For the text-containing cell, return its midpoint in (X, Y) coordinate format. 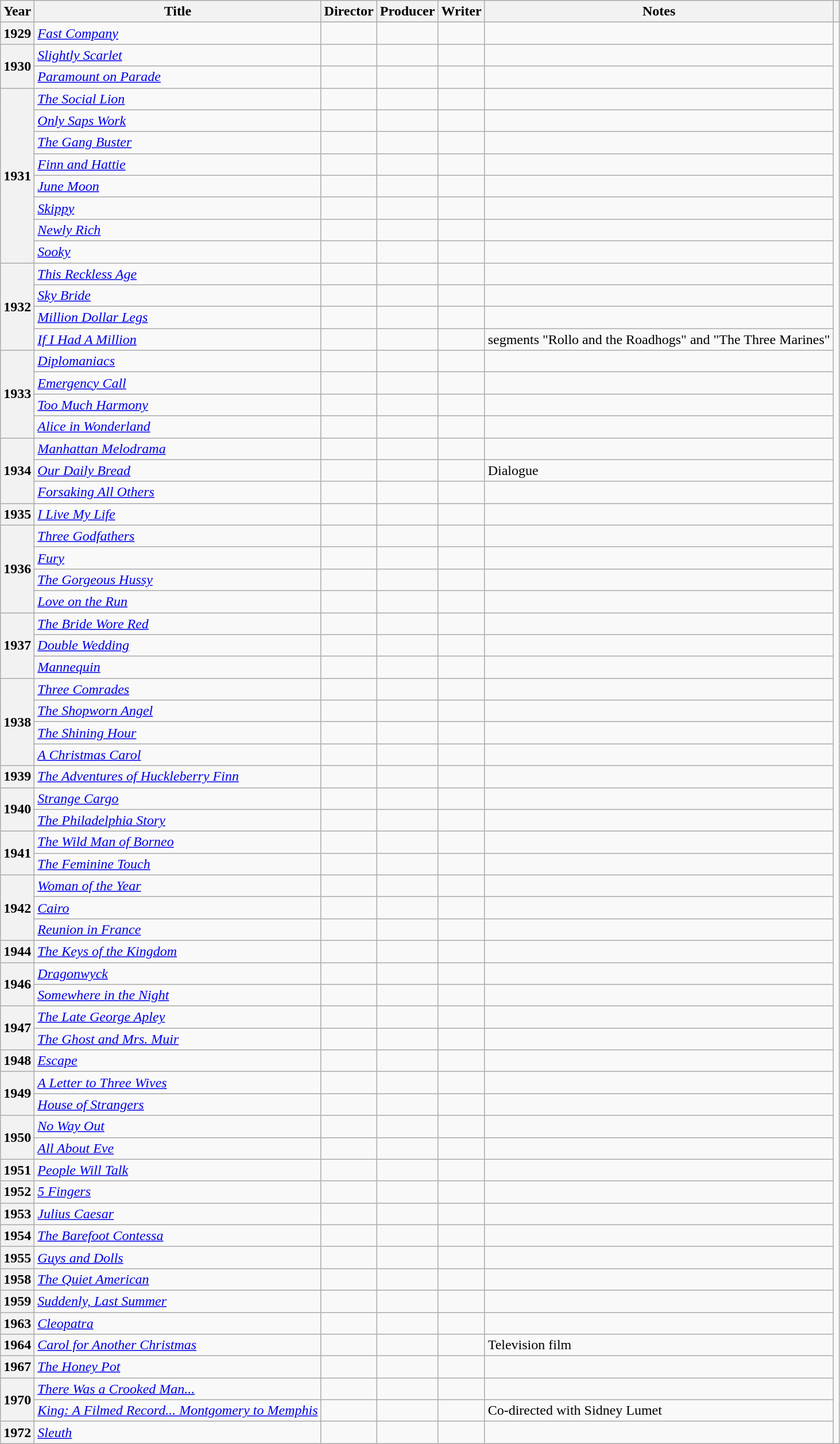
Alice in Wonderland (178, 427)
Only Saps Work (178, 121)
The Ghost and Mrs. Muir (178, 1039)
Forsaking All Others (178, 492)
Love on the Run (178, 601)
1972 (17, 1433)
1933 (17, 394)
1955 (17, 1257)
Title (178, 11)
Three Godfathers (178, 536)
Fast Company (178, 33)
Finn and Hattie (178, 164)
Somewhere in the Night (178, 995)
Co-directed with Sidney Lumet (659, 1411)
The Wild Man of Borneo (178, 842)
Year (17, 11)
A Christmas Carol (178, 755)
1931 (17, 175)
1946 (17, 984)
Sky Bride (178, 296)
Sooky (178, 252)
Dragonwyck (178, 974)
The Gorgeous Hussy (178, 580)
1941 (17, 853)
June Moon (178, 186)
Paramount on Parade (178, 77)
Woman of the Year (178, 886)
Diplomaniacs (178, 361)
I Live My Life (178, 514)
1940 (17, 809)
The Keys of the Kingdom (178, 951)
The Barefoot Contessa (178, 1235)
1964 (17, 1345)
Suddenly, Last Summer (178, 1301)
There Was a Crooked Man... (178, 1389)
Our Daily Bread (178, 470)
If I Had A Million (178, 339)
Producer (408, 11)
The Adventures of Huckleberry Finn (178, 777)
segments "Rollo and the Roadhogs" and "The Three Marines" (659, 339)
Fury (178, 558)
Guys and Dolls (178, 1257)
Double Wedding (178, 646)
The Bride Wore Red (178, 623)
1935 (17, 514)
Carol for Another Christmas (178, 1345)
Dialogue (659, 470)
The Quiet American (178, 1279)
1932 (17, 307)
1942 (17, 908)
The Shopworn Angel (178, 711)
All About Eve (178, 1148)
The Philadelphia Story (178, 820)
Mannequin (178, 667)
The Shining Hour (178, 733)
Slightly Scarlet (178, 55)
1958 (17, 1279)
1936 (17, 569)
1954 (17, 1235)
1952 (17, 1192)
1967 (17, 1367)
Julius Caesar (178, 1214)
Strange Cargo (178, 798)
Reunion in France (178, 929)
Million Dollar Legs (178, 318)
1929 (17, 33)
1938 (17, 722)
Cleopatra (178, 1323)
Three Comrades (178, 689)
Skippy (178, 208)
House of Strangers (178, 1105)
Escape (178, 1061)
The Social Lion (178, 99)
Sleuth (178, 1433)
1970 (17, 1400)
Writer (462, 11)
1950 (17, 1137)
The Late George Apley (178, 1017)
1930 (17, 66)
The Honey Pot (178, 1367)
King: A Filmed Record... Montgomery to Memphis (178, 1411)
Emergency Call (178, 383)
5 Fingers (178, 1192)
1963 (17, 1323)
1948 (17, 1061)
Newly Rich (178, 230)
The Gang Buster (178, 142)
The Feminine Touch (178, 864)
Director (349, 11)
1934 (17, 470)
1937 (17, 645)
1949 (17, 1094)
1947 (17, 1028)
Notes (659, 11)
People Will Talk (178, 1170)
Television film (659, 1345)
1959 (17, 1301)
Too Much Harmony (178, 405)
1944 (17, 951)
Manhattan Melodrama (178, 449)
Cairo (178, 908)
1939 (17, 777)
A Letter to Three Wives (178, 1083)
1953 (17, 1214)
1951 (17, 1170)
No Way Out (178, 1126)
This Reckless Age (178, 274)
